Provide the [x, y] coordinate of the cell's center where the given text is located.  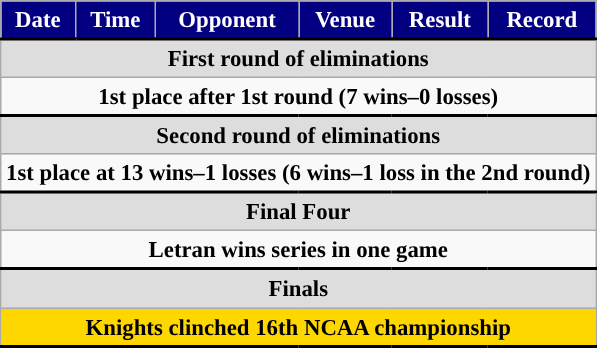
Record [542, 20]
Time [115, 20]
Letran wins series in one game [298, 250]
1st place at 13 wins–1 losses (6 wins–1 loss in the 2nd round) [298, 173]
Second round of eliminations [298, 135]
Date [38, 20]
Knights clinched 16th NCAA championship [298, 327]
1st place after 1st round (7 wins–0 losses) [298, 97]
Final Four [298, 212]
Finals [298, 288]
Venue [346, 20]
First round of eliminations [298, 58]
Result [440, 20]
Opponent [226, 20]
